Capture the cell that displays the provided text and extract its (X, Y) central coordinate. 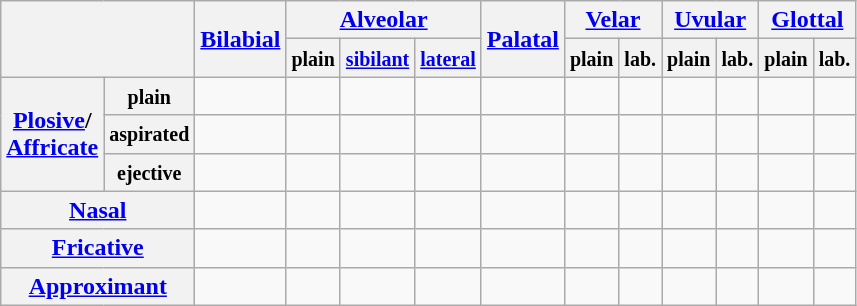
Fricative (98, 248)
lateral (448, 58)
Velar (612, 20)
Palatal (522, 39)
Uvular (710, 20)
Nasal (98, 210)
Approximant (98, 286)
Glottal (808, 20)
Alveolar (384, 20)
Plosive/Affricate (52, 134)
ejective (150, 172)
Bilabial (240, 39)
sibilant (377, 58)
aspirated (150, 134)
